For the text-containing cell, return its midpoint in [x, y] coordinate format. 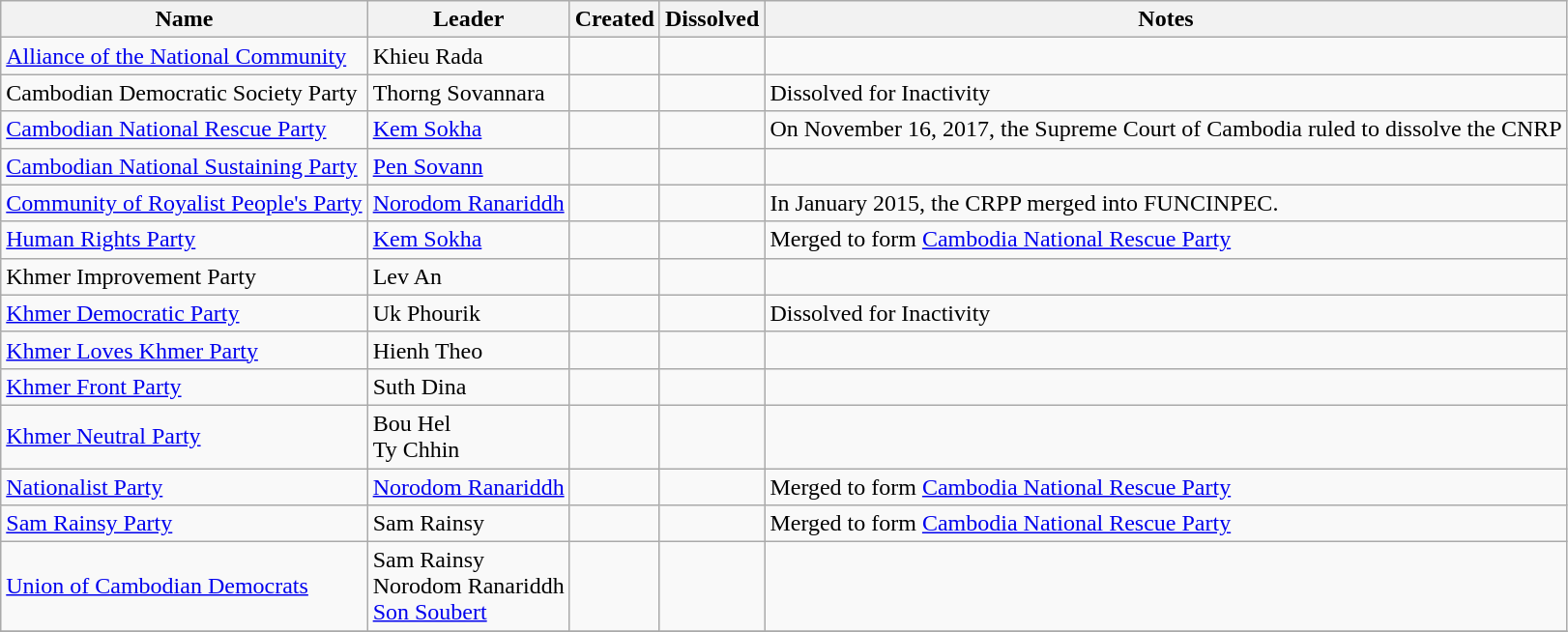
Sam RainsyNorodom RanariddhSon Soubert [468, 587]
Cambodian National Sustaining Party [184, 166]
Human Rights Party [184, 240]
Suth Dina [468, 387]
Nationalist Party [184, 486]
Notes [1166, 19]
Sam Rainsy Party [184, 524]
Khmer Improvement Party [184, 276]
Bou HelTy Chhin [468, 437]
Khmer Neutral Party [184, 437]
Cambodian Democratic Society Party [184, 93]
Alliance of the National Community [184, 56]
Union of Cambodian Democrats [184, 587]
Thorng Sovannara [468, 93]
Sam Rainsy [468, 524]
Created [615, 19]
Dissolved [711, 19]
Cambodian National Rescue Party [184, 129]
In January 2015, the CRPP merged into FUNCINPEC. [1166, 203]
Uk Phourik [468, 313]
Khmer Democratic Party [184, 313]
On November 16, 2017, the Supreme Court of Cambodia ruled to dissolve the CNRP [1166, 129]
Pen Sovann [468, 166]
Name [184, 19]
Community of Royalist People's Party [184, 203]
Khmer Loves Khmer Party [184, 350]
Khieu Rada [468, 56]
Leader [468, 19]
Hienh Theo [468, 350]
Lev An [468, 276]
Khmer Front Party [184, 387]
